Determine the (x, y) coordinate at the center of the cell enclosing the given text.  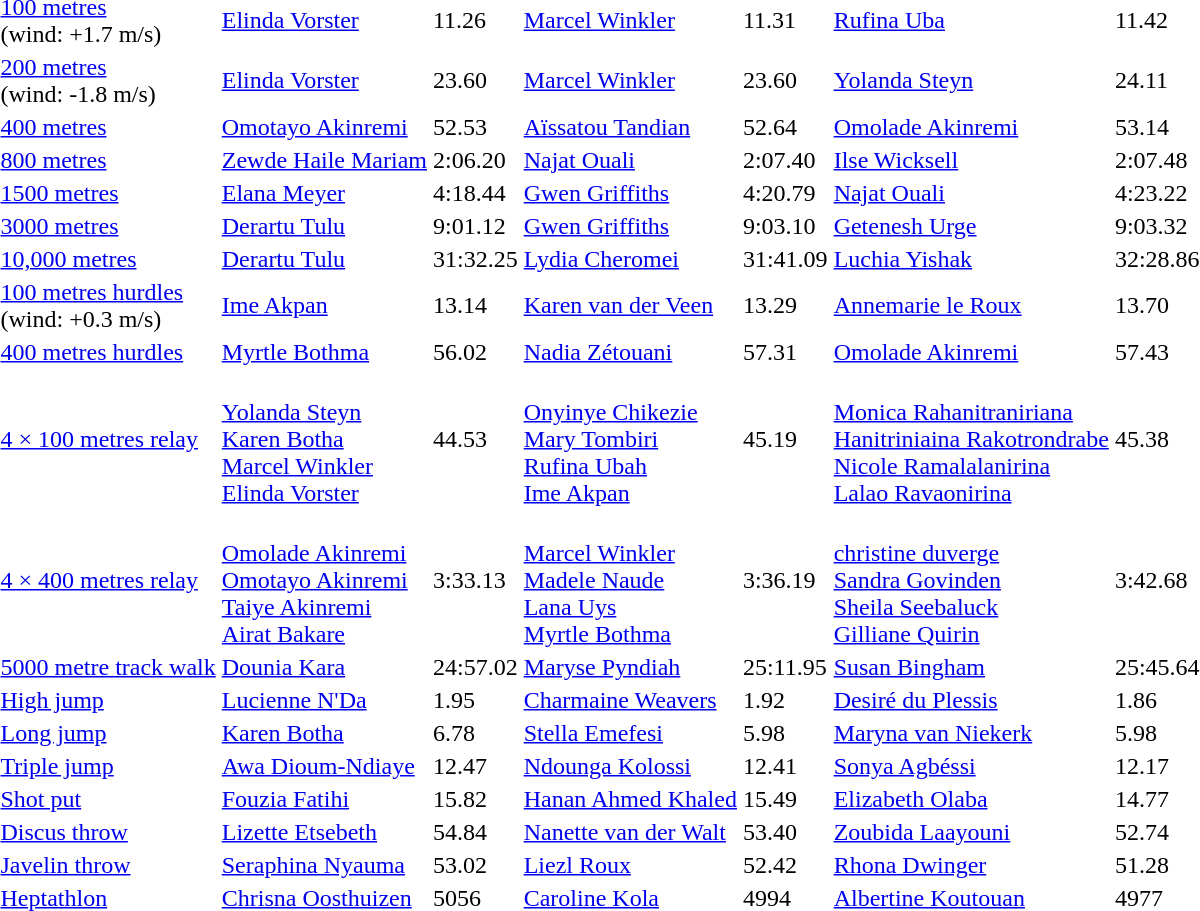
1.92 (785, 700)
Annemarie le Roux (971, 306)
Marcel WinklerMadele NaudeLana UysMyrtle Bothma (630, 580)
2:07.40 (785, 160)
31:41.09 (785, 259)
Omotayo Akinremi (324, 127)
3:36.19 (785, 580)
2:06.20 (475, 160)
Awa Dioum-Ndiaye (324, 766)
Elizabeth Olaba (971, 799)
24:57.02 (475, 667)
Stella Emefesi (630, 733)
15.82 (475, 799)
Getenesh Urge (971, 226)
Desiré du Plessis (971, 700)
12.47 (475, 766)
Onyinye ChikezieMary TombiriRufina UbahIme Akpan (630, 439)
31:32.25 (475, 259)
Lydia Cheromei (630, 259)
christine duvergeSandra GovindenSheila SeebaluckGilliane Quirin (971, 580)
54.84 (475, 832)
Lizette Etsebeth (324, 832)
Aïssatou Tandian (630, 127)
Dounia Kara (324, 667)
1.95 (475, 700)
Ilse Wicksell (971, 160)
13.14 (475, 306)
Myrtle Bothma (324, 352)
15.49 (785, 799)
44.53 (475, 439)
Omolade AkinremiOmotayo AkinremiTaiye AkinremiAirat Bakare (324, 580)
13.29 (785, 306)
Monica RahanitranirianaHanitriniaina RakotrondrabeNicole RamalalanirinaLalao Ravaonirina (971, 439)
25:11.95 (785, 667)
Elana Meyer (324, 193)
Susan Bingham (971, 667)
Elinda Vorster (324, 80)
Marcel Winkler (630, 80)
Yolanda SteynKaren BothaMarcel WinklerElinda Vorster (324, 439)
Ndounga Kolossi (630, 766)
Luchia Yishak (971, 259)
4:18.44 (475, 193)
4:20.79 (785, 193)
Yolanda Steyn (971, 80)
5.98 (785, 733)
Nanette van der Walt (630, 832)
Maryna van Niekerk (971, 733)
53.02 (475, 865)
Liezl Roux (630, 865)
Lucienne N'Da (324, 700)
56.02 (475, 352)
Ime Akpan (324, 306)
Karen van der Veen (630, 306)
Zewde Haile Mariam (324, 160)
Sonya Agbéssi (971, 766)
52.53 (475, 127)
45.19 (785, 439)
Maryse Pyndiah (630, 667)
Karen Botha (324, 733)
Zoubida Laayouni (971, 832)
52.64 (785, 127)
6.78 (475, 733)
53.40 (785, 832)
Seraphina Nyauma (324, 865)
Charmaine Weavers (630, 700)
9:01.12 (475, 226)
52.42 (785, 865)
3:33.13 (475, 580)
Nadia Zétouani (630, 352)
57.31 (785, 352)
12.41 (785, 766)
Rhona Dwinger (971, 865)
Fouzia Fatihi (324, 799)
Hanan Ahmed Khaled (630, 799)
9:03.10 (785, 226)
